Capture the cell that displays the provided text and extract its (X, Y) central coordinate. 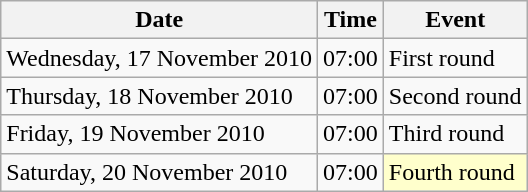
Wednesday, 17 November 2010 (160, 58)
Event (455, 20)
Second round (455, 96)
Saturday, 20 November 2010 (160, 172)
Fourth round (455, 172)
Thursday, 18 November 2010 (160, 96)
Time (351, 20)
Date (160, 20)
Third round (455, 134)
First round (455, 58)
Friday, 19 November 2010 (160, 134)
